Return the [X, Y] coordinate for the center point of the cell that contains the specified text.  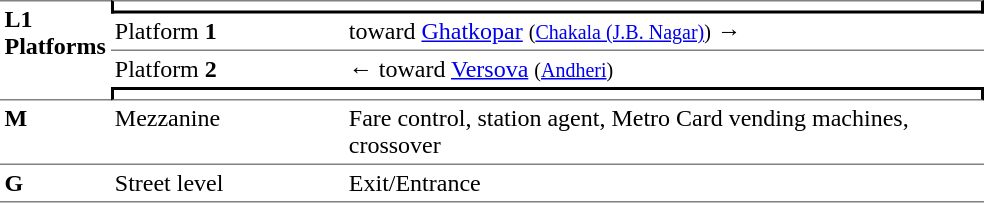
Platform 2 [227, 69]
toward Ghatkopar (Chakala (J.B. Nagar)) → [664, 33]
Exit/Entrance [664, 184]
L1Platforms [55, 50]
Mezzanine [227, 132]
Fare control, station agent, Metro Card vending machines, crossover [664, 132]
Platform 1 [227, 33]
Street level [227, 184]
G [55, 184]
← toward Versova (Andheri) [664, 69]
M [55, 132]
